From the cell containing the given text, extract its center point as [x, y] coordinate. 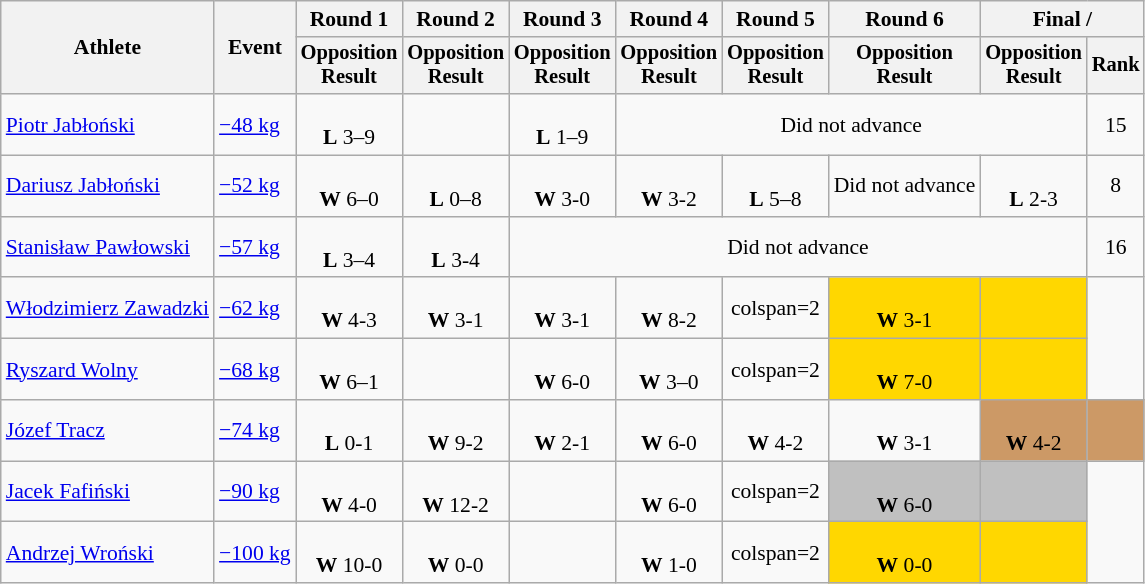
L 3-4 [456, 248]
W 10-0 [350, 552]
Athlete [108, 48]
−48 kg [255, 124]
W 3-2 [670, 186]
L 2-3 [1034, 186]
W 4-3 [350, 308]
L 5–8 [776, 186]
W 2-1 [562, 430]
Andrzej Wroński [108, 552]
Round 3 [562, 19]
−68 kg [255, 370]
L 0–8 [456, 186]
−74 kg [255, 430]
−90 kg [255, 492]
L 1–9 [562, 124]
−57 kg [255, 248]
Round 1 [350, 19]
Rank [1116, 66]
Round 4 [670, 19]
15 [1116, 124]
−100 kg [255, 552]
Round 5 [776, 19]
Dariusz Jabłoński [108, 186]
Round 2 [456, 19]
L 3–9 [350, 124]
W 8-2 [670, 308]
W 6–1 [350, 370]
−62 kg [255, 308]
W 6–0 [350, 186]
W 3-0 [562, 186]
W 9-2 [456, 430]
W 3–0 [670, 370]
Stanisław Pawłowski [108, 248]
Ryszard Wolny [108, 370]
16 [1116, 248]
8 [1116, 186]
Jacek Fafiński [108, 492]
Włodzimierz Zawadzki [108, 308]
Józef Tracz [108, 430]
L 3–4 [350, 248]
W 12-2 [456, 492]
W 7-0 [905, 370]
Final / [1062, 19]
Event [255, 48]
W 1-0 [670, 552]
L 0-1 [350, 430]
−52 kg [255, 186]
Round 6 [905, 19]
Piotr Jabłoński [108, 124]
W 4-0 [350, 492]
